Identify which cell holds the provided text, then report its (X, Y) central coordinate. 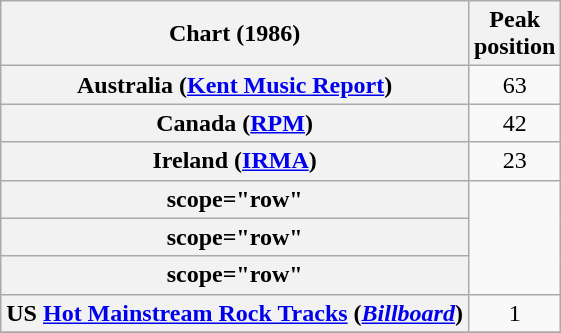
23 (514, 161)
Chart (1986) (235, 34)
US Hot Mainstream Rock Tracks (Billboard) (235, 313)
42 (514, 123)
Canada (RPM) (235, 123)
Peakposition (514, 34)
63 (514, 85)
Ireland (IRMA) (235, 161)
Australia (Kent Music Report) (235, 85)
1 (514, 313)
